Determine the (X, Y) coordinate at the center of the cell enclosing the given text.  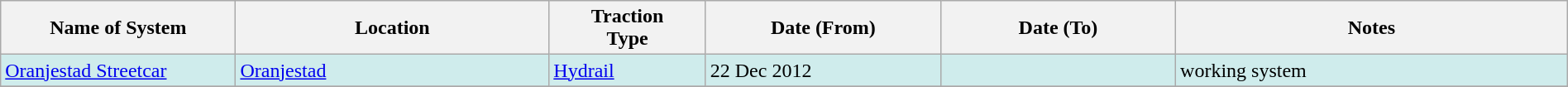
Notes (1372, 28)
Date (From) (823, 28)
working system (1372, 70)
Oranjestad (392, 70)
Name of System (118, 28)
Location (392, 28)
Oranjestad Streetcar (118, 70)
22 Dec 2012 (823, 70)
Hydrail (627, 70)
Date (To) (1058, 28)
TractionType (627, 28)
